Determine the (X, Y) coordinate at the center of the cell enclosing the given text.  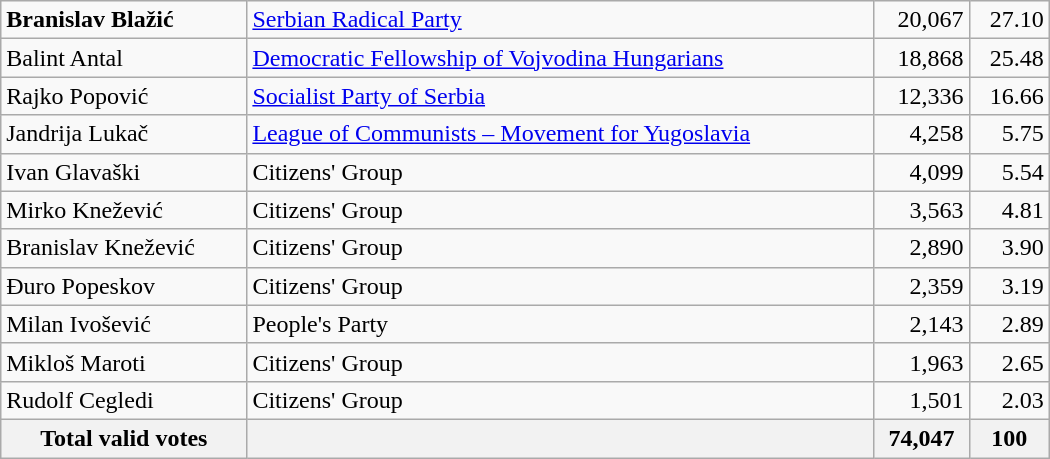
Rudolf Cegledi (124, 400)
16.66 (1009, 96)
3.19 (1009, 286)
Balint Antal (124, 58)
Mirko Knežević (124, 210)
2.65 (1009, 362)
20,067 (922, 20)
Branislav Knežević (124, 248)
1,963 (922, 362)
4.81 (1009, 210)
2.03 (1009, 400)
74,047 (922, 438)
1,501 (922, 400)
Total valid votes (124, 438)
2.89 (1009, 324)
2,359 (922, 286)
Branislav Blažić (124, 20)
4,099 (922, 172)
25.48 (1009, 58)
3,563 (922, 210)
4,258 (922, 134)
Ivan Glavaški (124, 172)
5.54 (1009, 172)
2,143 (922, 324)
Jandrija Lukač (124, 134)
Mikloš Maroti (124, 362)
Serbian Radical Party (560, 20)
18,868 (922, 58)
Rajko Popović (124, 96)
Đuro Popeskov (124, 286)
100 (1009, 438)
League of Communists – Movement for Yugoslavia (560, 134)
Socialist Party of Serbia (560, 96)
3.90 (1009, 248)
Democratic Fellowship of Vojvodina Hungarians (560, 58)
People's Party (560, 324)
2,890 (922, 248)
12,336 (922, 96)
Milan Ivošević (124, 324)
5.75 (1009, 134)
27.10 (1009, 20)
